Locate the cell with the specified text and output its (X, Y) center coordinate. 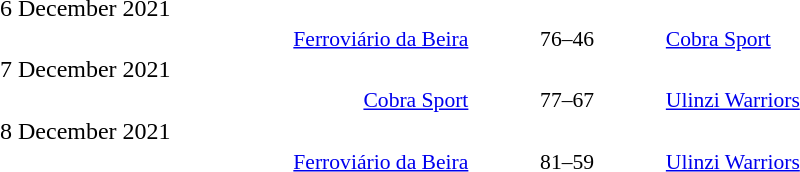
77–67 (568, 100)
76–46 (568, 38)
